Determine the (x, y) coordinate at the center of the cell enclosing the given text.  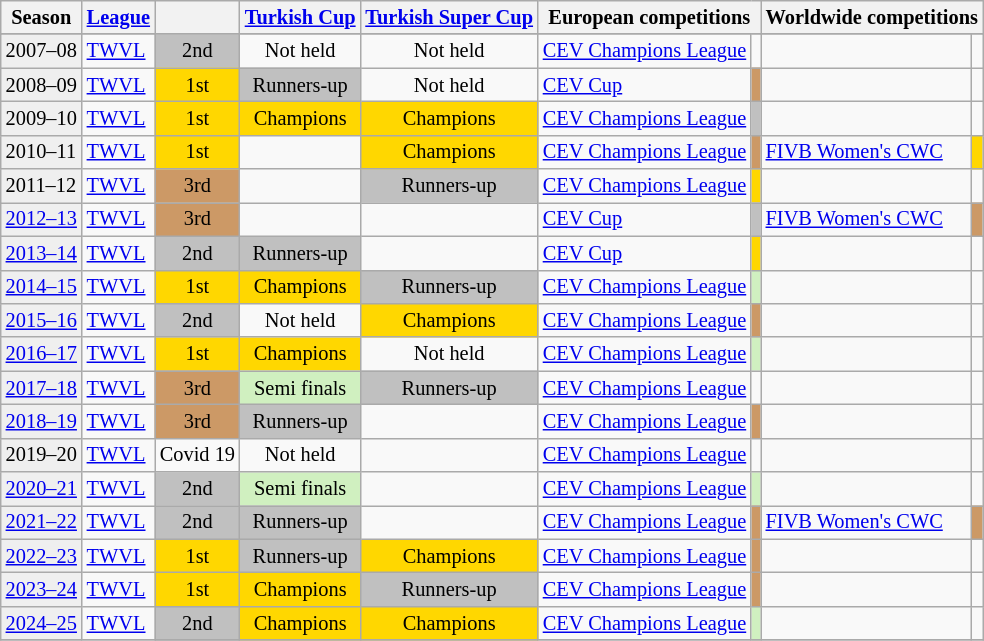
2019–20 (42, 455)
Covid 19 (198, 455)
Turkish Cup (300, 17)
2020–21 (42, 489)
2024–25 (42, 623)
2015–16 (42, 320)
2010–11 (42, 152)
2007–08 (42, 51)
2022–23 (42, 556)
2012–13 (42, 219)
2014–15 (42, 287)
Worldwide competitions (872, 17)
2013–14 (42, 253)
European competitions (650, 17)
2016–17 (42, 354)
2021–22 (42, 522)
2018–19 (42, 421)
Season (42, 17)
League (118, 17)
Turkish Super Cup (448, 17)
2017–18 (42, 388)
2009–10 (42, 118)
2008–09 (42, 85)
2023–24 (42, 589)
2011–12 (42, 186)
